Pinpoint the cell where the given text exists, returning its (X, Y) midpoint coordinate. 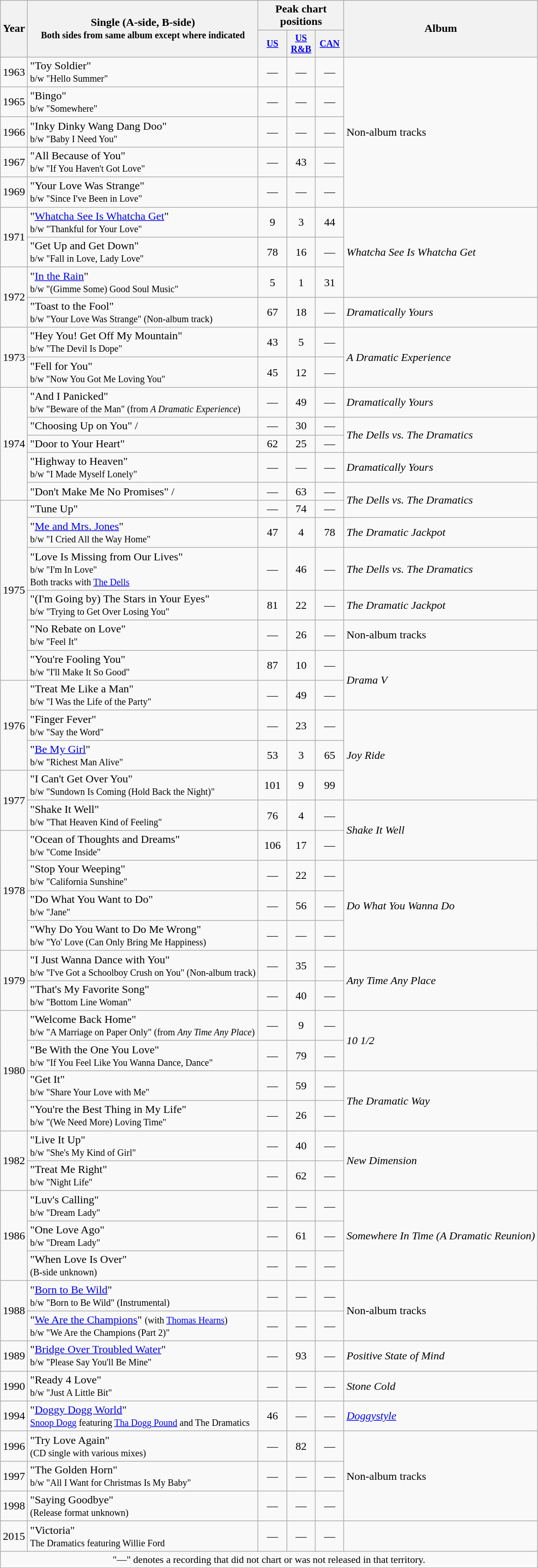
23 (301, 726)
76 (272, 815)
45 (272, 372)
1974 (14, 444)
Shake It Well (441, 830)
17 (301, 846)
"Bingo"b/w "Somewhere" (143, 102)
1982 (14, 1161)
Single (A-side, B-side)Both sides from same album except where indicated (143, 29)
"Try Love Again"(CD single with various mixes) (143, 1446)
Stone Cold (441, 1386)
Doggystyle (441, 1416)
1979 (14, 980)
A Dramatic Experience (441, 357)
"And I Panicked"b/w "Beware of the Man" (from A Dramatic Experience) (143, 403)
"Love Is Missing from Our Lives"b/w "I'm In Love"Both tracks with The Dells (143, 569)
31 (329, 282)
35 (301, 966)
1996 (14, 1446)
59 (301, 1086)
1967 (14, 162)
"Toy Soldier"b/w "Hello Summer" (143, 72)
"Doggy Dogg World"Snoop Dogg featuring Tha Dogg Pound and The Dramatics (143, 1416)
"I Can't Get Over You"b/w "Sundown Is Coming (Hold Back the Night)" (143, 786)
61 (301, 1236)
1972 (14, 297)
US (272, 43)
"Highway to Heaven" b/w "I Made Myself Lonely" (143, 467)
"Finger Fever"b/w "Say the Word" (143, 726)
Year (14, 29)
1975 (14, 590)
"Don't Make Me No Promises" / (143, 491)
"Ready 4 Love"b/w "Just A Little Bit" (143, 1386)
"Do What You Want to Do"b/w "Jane" (143, 906)
Joy Ride (441, 755)
30 (301, 426)
"Whatcha See Is Whatcha Get"b/w "Thankful for Your Love" (143, 222)
12 (301, 372)
10 1/2 (441, 1040)
1 (301, 282)
"We Are the Champions" (with Thomas Hearns)b/w "We Are the Champions (Part 2)" (143, 1326)
"Toast to the Fool"b/w "Your Love Was Strange" (Non-album track) (143, 312)
Drama V (441, 680)
"In the Rain"b/w "(Gimme Some) Good Soul Music" (143, 282)
"All Because of You"b/w "If You Haven't Got Love" (143, 162)
1989 (14, 1356)
47 (272, 533)
"Ocean of Thoughts and Dreams"b/w "Come Inside" (143, 846)
1978 (14, 890)
81 (272, 605)
101 (272, 786)
Positive State of Mind (441, 1356)
1966 (14, 132)
53 (272, 755)
1997 (14, 1476)
"Be With the One You Love"b/w "If You Feel Like You Wanna Dance, Dance" (143, 1055)
"The Golden Horn"b/w "All I Want for Christmas Is My Baby" (143, 1476)
"You're Fooling You"b/w "I'll Make It So Good" (143, 666)
99 (329, 786)
"Get It"b/w "Share Your Love with Me" (143, 1086)
79 (301, 1055)
"Welcome Back Home"b/w "A Marriage on Paper Only" (from Any Time Any Place) (143, 1026)
1976 (14, 726)
"I Just Wanna Dance with You"b/w "I've Got a Schoolboy Crush on You" (Non-album track) (143, 966)
USR&B (301, 43)
"Me and Mrs. Jones" b/w "I Cried All the Way Home" (143, 533)
"When Love Is Over"(B-side unknown) (143, 1266)
Any Time Any Place (441, 980)
Album (441, 29)
56 (301, 906)
"Why Do You Want to Do Me Wrong"b/w "Yo' Love (Can Only Bring Me Happiness) (143, 935)
"Victoria"The Dramatics featuring Willie Ford (143, 1536)
"Born to Be Wild"b/w "Born to Be Wild" (Instrumental) (143, 1296)
82 (301, 1446)
44 (329, 222)
1988 (14, 1311)
"—" denotes a recording that did not chart or was not released in that territory. (269, 1559)
"Inky Dinky Wang Dang Doo"b/w "Baby I Need You" (143, 132)
16 (301, 252)
1980 (14, 1070)
Do What You Wanna Do (441, 906)
"Door to Your Heart" (143, 444)
106 (272, 846)
10 (301, 666)
1963 (14, 72)
63 (301, 491)
Peak chart positions (301, 16)
1965 (14, 102)
"No Rebate on Love"b/w "Feel It" (143, 635)
"You're the Best Thing in My Life"b/w "(We Need More) Loving Time" (143, 1116)
67 (272, 312)
"Fell for You"b/w "Now You Got Me Loving You" (143, 372)
1994 (14, 1416)
2015 (14, 1536)
"Saying Goodbye"(Release format unknown) (143, 1506)
"Choosing Up on You" / (143, 426)
"Treat Me Right"b/w "Night Life" (143, 1176)
New Dimension (441, 1161)
"Bridge Over Troubled Water"b/w "Please Say You'll Be Mine" (143, 1356)
1969 (14, 192)
1998 (14, 1506)
"Stop Your Weeping"b/w "California Sunshine" (143, 875)
1973 (14, 357)
"(I'm Going by) The Stars in Your Eyes" b/w "Trying to Get Over Losing You" (143, 605)
"Get Up and Get Down"b/w "Fall in Love, Lady Love" (143, 252)
"Be My Girl"b/w "Richest Man Alive" (143, 755)
87 (272, 666)
"That's My Favorite Song"b/w "Bottom Line Woman" (143, 995)
1990 (14, 1386)
"One Love Ago"b/w "Dream Lady" (143, 1236)
74 (301, 509)
18 (301, 312)
"Your Love Was Strange"b/w "Since I've Been in Love" (143, 192)
"Hey You! Get Off My Mountain"b/w "The Devil Is Dope" (143, 342)
Whatcha See Is Whatcha Get (441, 252)
1977 (14, 800)
93 (301, 1356)
CAN (329, 43)
Somewhere In Time (A Dramatic Reunion) (441, 1236)
The Dramatic Way (441, 1100)
"Luv's Calling"b/w "Dream Lady" (143, 1206)
1971 (14, 237)
25 (301, 444)
"Treat Me Like a Man"b/w "I Was the Life of the Party" (143, 695)
65 (329, 755)
"Shake It Well"b/w "That Heaven Kind of Feeling" (143, 815)
1986 (14, 1236)
"Tune Up" (143, 509)
"Live It Up"b/w "She's My Kind of Girl" (143, 1146)
